Find where the given text appears and provide that cell's center as (x, y) coordinate. 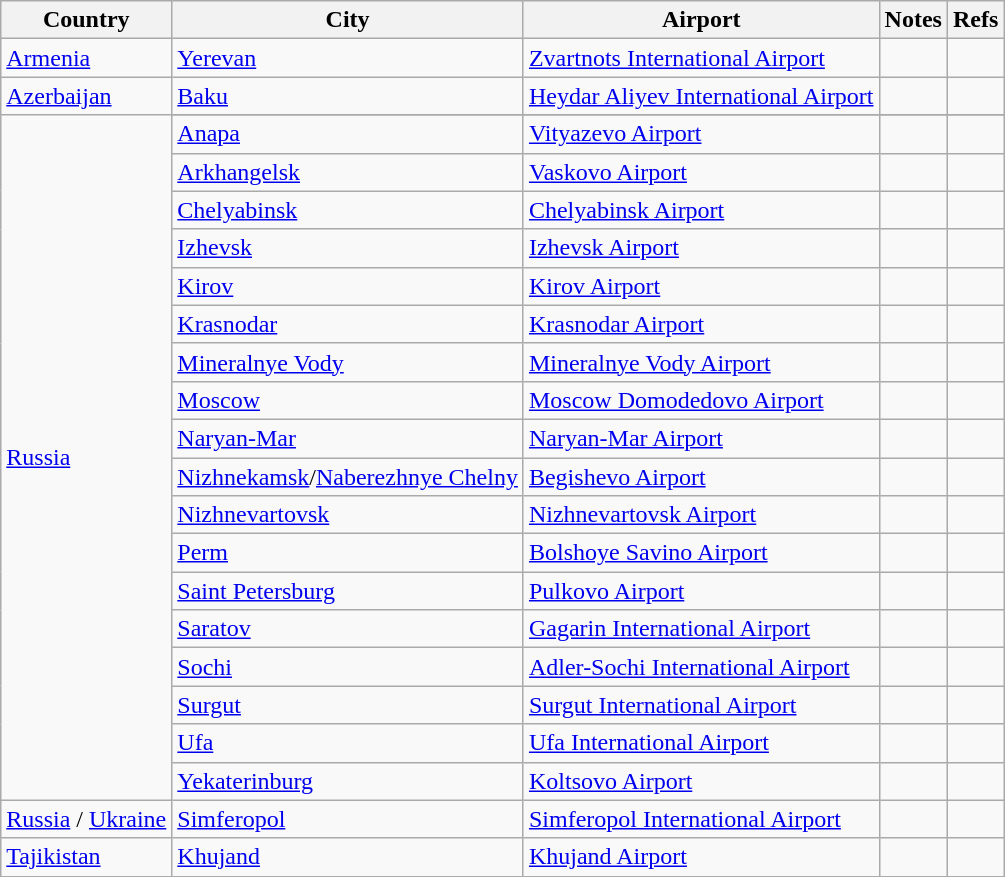
Baku (348, 96)
Izhevsk Airport (701, 248)
Airport (701, 20)
Vaskovo Airport (701, 172)
City (348, 20)
Nizhnevartovsk (348, 515)
Kirov Airport (701, 286)
Heydar Aliyev International Airport (701, 96)
Refs (975, 20)
Izhevsk (348, 248)
Tajikistan (86, 857)
Azerbaijan (86, 96)
Mineralnye Vody Airport (701, 362)
Khujand Airport (701, 857)
Ufa International Airport (701, 743)
Pulkovo Airport (701, 591)
Nizhnevartovsk Airport (701, 515)
Surgut (348, 705)
Kirov (348, 286)
Yerevan (348, 58)
Zvartnots International Airport (701, 58)
Arkhangelsk (348, 172)
Begishevo Airport (701, 477)
Surgut International Airport (701, 705)
Koltsovo Airport (701, 781)
Gagarin International Airport (701, 629)
Naryan-Mar Airport (701, 438)
Chelyabinsk (348, 210)
Simferopol International Airport (701, 819)
Krasnodar (348, 324)
Ufa (348, 743)
Moscow (348, 400)
Naryan-Mar (348, 438)
Moscow Domodedovo Airport (701, 400)
Simferopol (348, 819)
Krasnodar Airport (701, 324)
Khujand (348, 857)
Chelyabinsk Airport (701, 210)
Saratov (348, 629)
Vityazevo Airport (701, 134)
Country (86, 20)
Anapa (348, 134)
Nizhnekamsk/Naberezhnye Chelny (348, 477)
Russia / Ukraine (86, 819)
Saint Petersburg (348, 591)
Notes (913, 20)
Adler-Sochi International Airport (701, 667)
Perm (348, 553)
Mineralnye Vody (348, 362)
Sochi (348, 667)
Bolshoye Savino Airport (701, 553)
Russia (86, 458)
Yekaterinburg (348, 781)
Armenia (86, 58)
